Provide the [X, Y] coordinate of the cell's center where the given text is located.  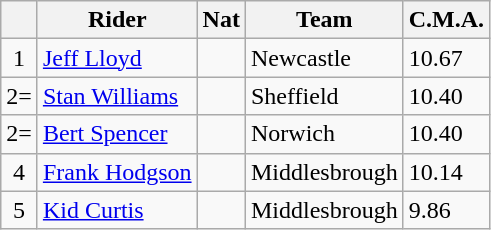
Frank Hodgson [117, 172]
1 [20, 58]
Nat [221, 20]
Norwich [324, 134]
Team [324, 20]
C.M.A. [446, 20]
Kid Curtis [117, 210]
10.67 [446, 58]
10.14 [446, 172]
Bert Spencer [117, 134]
5 [20, 210]
Newcastle [324, 58]
Sheffield [324, 96]
9.86 [446, 210]
Stan Williams [117, 96]
4 [20, 172]
Rider [117, 20]
Jeff Lloyd [117, 58]
